Pinpoint the cell where the given text exists, returning its [x, y] midpoint coordinate. 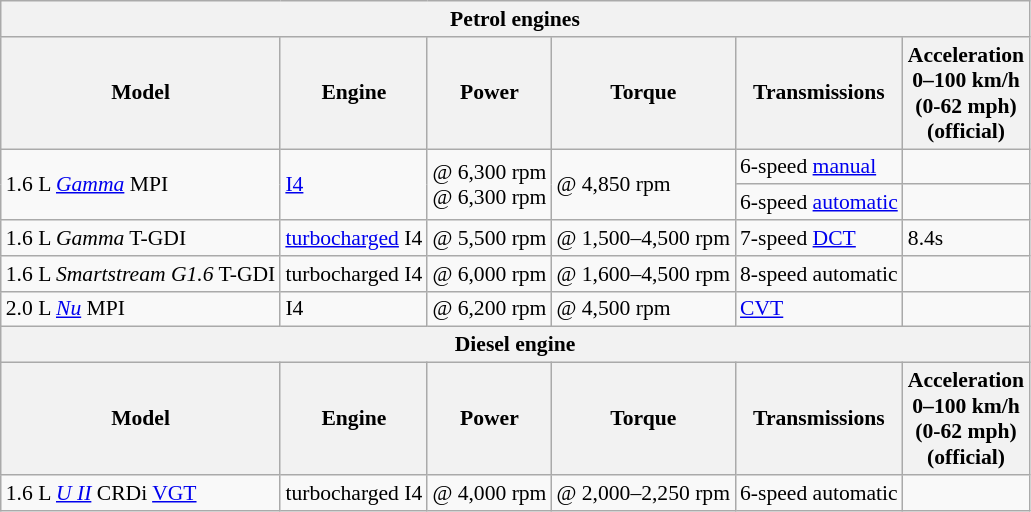
Petrol engines [515, 19]
8-speed automatic [819, 274]
@ 4,500 rpm [643, 309]
@ 6,300 rpm @ 6,300 rpm [489, 184]
@ 2,000–2,250 rpm [643, 493]
@ 1,600–4,500 rpm [643, 274]
@ 5,500 rpm [489, 238]
1.6 L Gamma T-GDI [141, 238]
6-speed manual [819, 167]
@ 4,850 rpm [643, 184]
CVT [819, 309]
7-speed DCT [819, 238]
2.0 L Nu MPI [141, 309]
@ 6,200 rpm [489, 309]
@ 1,500–4,500 rpm [643, 238]
@ 6,000 rpm [489, 274]
1.6 L Smartstream G1.6 T-GDI [141, 274]
1.6 L U II CRDi VGT [141, 493]
@ 4,000 rpm [489, 493]
Diesel engine [515, 345]
1.6 L Gamma MPI [141, 184]
8.4s [966, 238]
